For the text-containing cell, return its midpoint in (x, y) coordinate format. 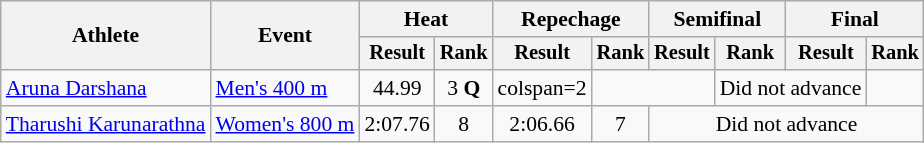
Repechage (572, 19)
Event (284, 36)
2:06.66 (542, 124)
Athlete (106, 36)
Women's 800 m (284, 124)
3 Q (464, 88)
Heat (426, 19)
Tharushi Karunarathna (106, 124)
Final (855, 19)
44.99 (396, 88)
Aruna Darshana (106, 88)
Semifinal (717, 19)
colspan=2 (542, 88)
Men's 400 m (284, 88)
7 (621, 124)
2:07.76 (396, 124)
8 (464, 124)
